Find where the given text appears and provide that cell's center as (x, y) coordinate. 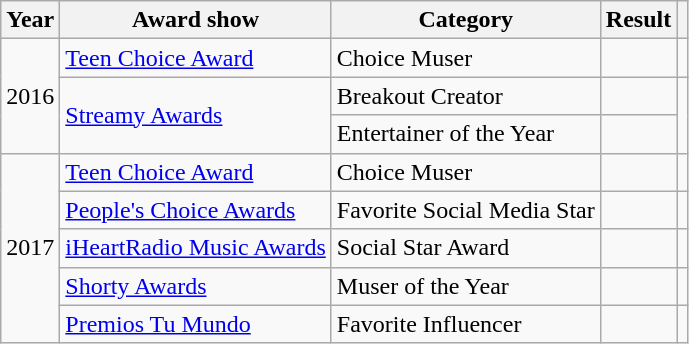
iHeartRadio Music Awards (196, 248)
2017 (30, 248)
Streamy Awards (196, 115)
Award show (196, 20)
Shorty Awards (196, 286)
Muser of the Year (466, 286)
Year (30, 20)
Breakout Creator (466, 96)
Social Star Award (466, 248)
Category (466, 20)
Result (638, 20)
2016 (30, 96)
Premios Tu Mundo (196, 324)
People's Choice Awards (196, 210)
Entertainer of the Year (466, 134)
Favorite Influencer (466, 324)
Favorite Social Media Star (466, 210)
